From the cell containing the given text, extract its center point as (x, y) coordinate. 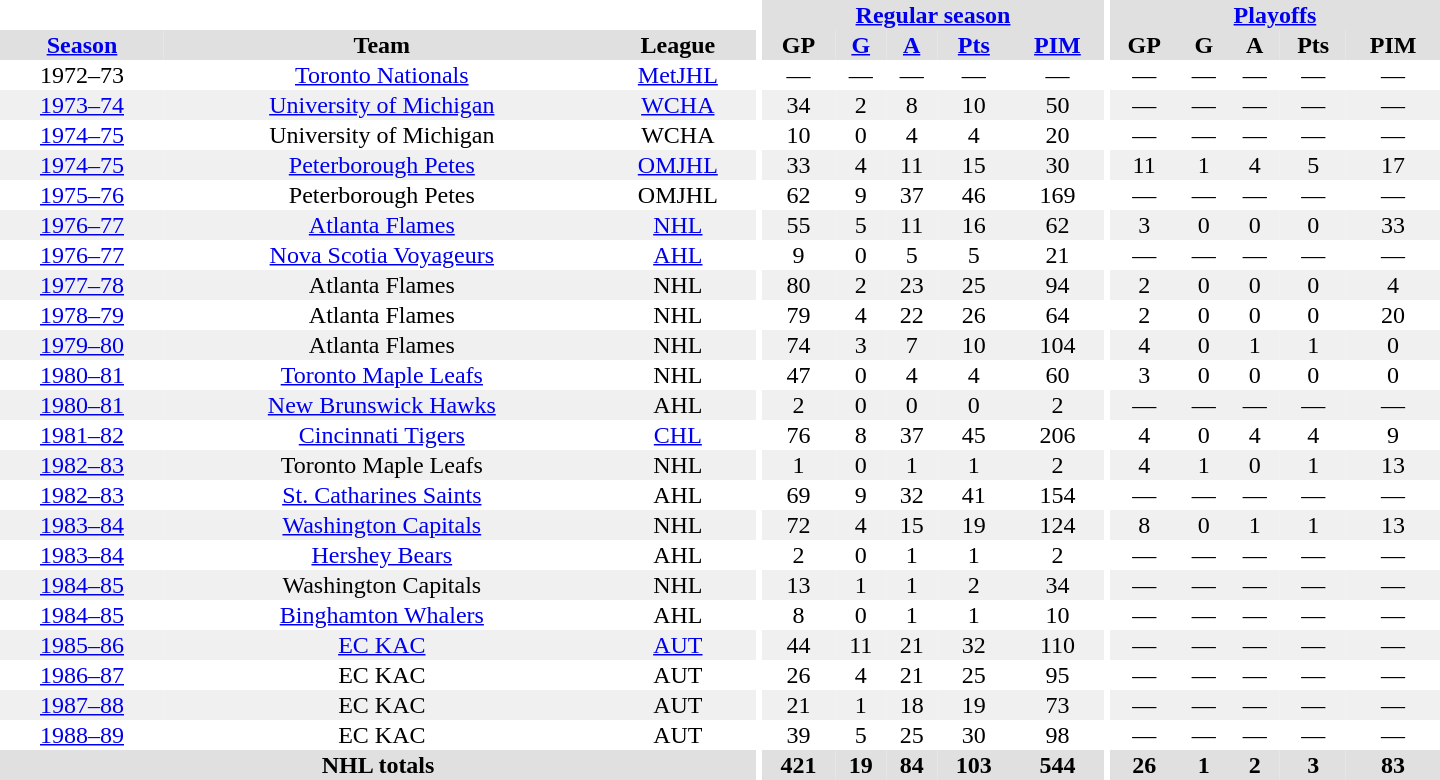
1975–76 (82, 195)
60 (1058, 375)
League (678, 45)
Team (382, 45)
45 (974, 435)
98 (1058, 735)
Binghamton Whalers (382, 615)
Cincinnati Tigers (382, 435)
169 (1058, 195)
22 (912, 315)
Nova Scotia Voyageurs (382, 255)
47 (799, 375)
Hershey Bears (382, 555)
95 (1058, 675)
1978–79 (82, 315)
64 (1058, 315)
46 (974, 195)
154 (1058, 495)
Regular season (933, 15)
76 (799, 435)
7 (912, 345)
44 (799, 645)
103 (974, 765)
74 (799, 345)
69 (799, 495)
CHL (678, 435)
Toronto Nationals (382, 75)
1972–73 (82, 75)
55 (799, 225)
Season (82, 45)
1988–89 (82, 735)
1981–82 (82, 435)
1985–86 (82, 645)
16 (974, 225)
1973–74 (82, 105)
St. Catharines Saints (382, 495)
39 (799, 735)
206 (1058, 435)
Playoffs (1275, 15)
17 (1393, 165)
73 (1058, 705)
MetJHL (678, 75)
1979–80 (82, 345)
1986–87 (82, 675)
124 (1058, 525)
23 (912, 285)
80 (799, 285)
421 (799, 765)
41 (974, 495)
50 (1058, 105)
83 (1393, 765)
84 (912, 765)
104 (1058, 345)
NHL totals (378, 765)
1977–78 (82, 285)
1987–88 (82, 705)
94 (1058, 285)
72 (799, 525)
544 (1058, 765)
110 (1058, 645)
79 (799, 315)
New Brunswick Hawks (382, 405)
18 (912, 705)
